Output the (x, y) coordinate of the center of the cell containing the given text.  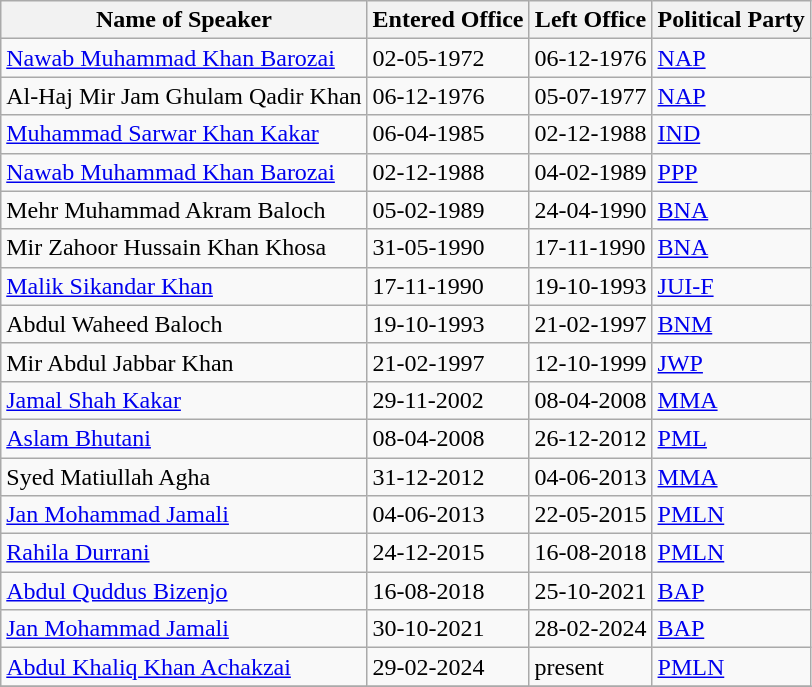
04-02-1989 (590, 172)
Mir Zahoor Hussain Khan Khosa (184, 248)
Mehr Muhammad Akram Baloch (184, 210)
JWP (731, 362)
Aslam Bhutani (184, 438)
Left Office (590, 20)
24-12-2015 (448, 553)
24-04-1990 (590, 210)
PML (731, 438)
05-07-1977 (590, 96)
Political Party (731, 20)
Al-Haj Mir Jam Ghulam Qadir Khan (184, 96)
Syed Matiullah Agha (184, 477)
26-12-2012 (590, 438)
Mir Abdul Jabbar Khan (184, 362)
30-10-2021 (448, 629)
Abdul Khaliq Khan Achakzai (184, 667)
25-10-2021 (590, 591)
Entered Office (448, 20)
05-02-1989 (448, 210)
31-05-1990 (448, 248)
28-02-2024 (590, 629)
06-04-1985 (448, 134)
Malik Sikandar Khan (184, 286)
12-10-1999 (590, 362)
22-05-2015 (590, 515)
present (590, 667)
31-12-2012 (448, 477)
29-02-2024 (448, 667)
BNM (731, 324)
Jamal Shah Kakar (184, 400)
29-11-2002 (448, 400)
Muhammad Sarwar Khan Kakar (184, 134)
Name of Speaker (184, 20)
02-05-1972 (448, 58)
JUI-F (731, 286)
Abdul Waheed Baloch (184, 324)
IND (731, 134)
Abdul Quddus Bizenjo (184, 591)
Rahila Durrani (184, 553)
PPP (731, 172)
